Output the (x, y) coordinate of the center of the cell containing the given text.  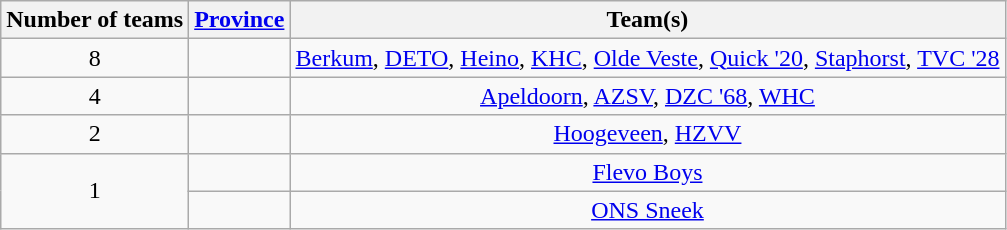
4 (95, 96)
Flevo Boys (648, 172)
Berkum, DETO, Heino, KHC, Olde Veste, Quick '20, Staphorst, TVC '28 (648, 58)
ONS Sneek (648, 210)
8 (95, 58)
Hoogeveen, HZVV (648, 134)
Team(s) (648, 20)
Number of teams (95, 20)
Province (240, 20)
1 (95, 191)
Apeldoorn, AZSV, DZC '68, WHC (648, 96)
2 (95, 134)
